Output the (x, y) coordinate of the center of the cell containing the given text.  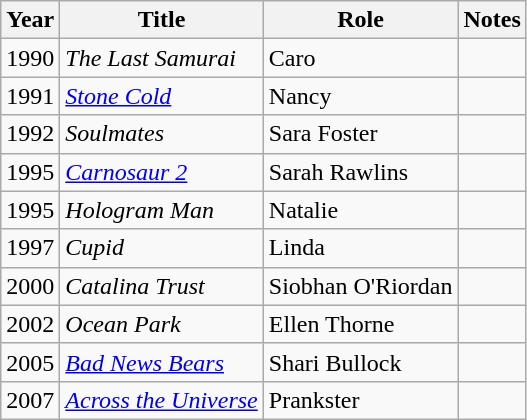
Carnosaur 2 (162, 172)
2005 (30, 362)
1992 (30, 134)
1991 (30, 96)
Title (162, 20)
Sara Foster (360, 134)
Stone Cold (162, 96)
Natalie (360, 210)
Nancy (360, 96)
Prankster (360, 400)
Bad News Bears (162, 362)
Year (30, 20)
1990 (30, 58)
1997 (30, 248)
Across the Universe (162, 400)
Catalina Trust (162, 286)
Cupid (162, 248)
Shari Bullock (360, 362)
2007 (30, 400)
Ocean Park (162, 324)
The Last Samurai (162, 58)
Linda (360, 248)
Role (360, 20)
Notes (492, 20)
Soulmates (162, 134)
2002 (30, 324)
Siobhan O'Riordan (360, 286)
Caro (360, 58)
2000 (30, 286)
Sarah Rawlins (360, 172)
Ellen Thorne (360, 324)
Hologram Man (162, 210)
